Return the (X, Y) coordinate for the center point of the cell that contains the specified text.  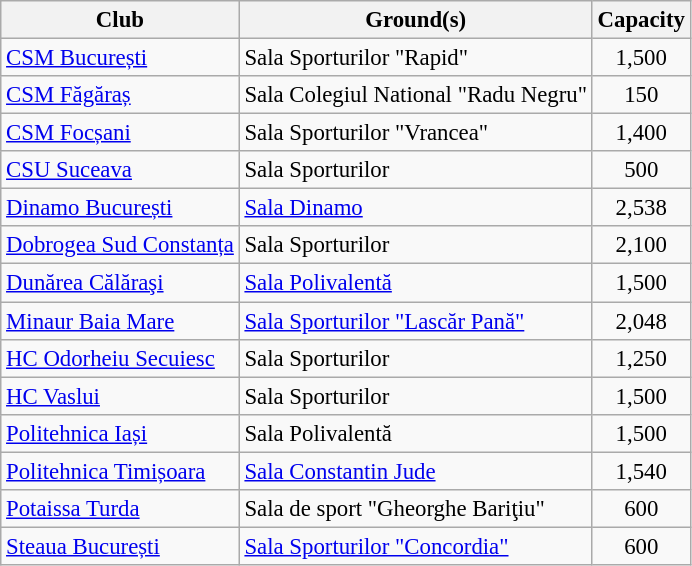
Sala Colegiul National "Radu Negru" (416, 95)
Sala de sport "Gheorghe Bariţiu" (416, 509)
Dinamo București (120, 208)
Sala Sporturilor "Vrancea" (416, 133)
Club (120, 20)
HC Odorheiu Secuiesc (120, 358)
CSM București (120, 58)
CSU Suceava (120, 170)
Sala Constantin Jude (416, 471)
2,538 (641, 208)
Dunărea Călăraşi (120, 283)
Steaua București (120, 546)
1,250 (641, 358)
Minaur Baia Mare (120, 321)
HC Vaslui (120, 396)
Sala Sporturilor "Lascăr Pană" (416, 321)
2,048 (641, 321)
150 (641, 95)
CSM Făgăraș (120, 95)
Politehnica Iași (120, 433)
Potaissa Turda (120, 509)
1,400 (641, 133)
Sala Sporturilor "Concordia" (416, 546)
2,100 (641, 245)
Dobrogea Sud Constanța (120, 245)
1,540 (641, 471)
Ground(s) (416, 20)
Politehnica Timișoara (120, 471)
500 (641, 170)
CSM Focșani (120, 133)
Sala Sporturilor "Rapid" (416, 58)
Sala Dinamo (416, 208)
Capacity (641, 20)
